Detect which cell encompasses the target text, then output its [X, Y] center coordinate. 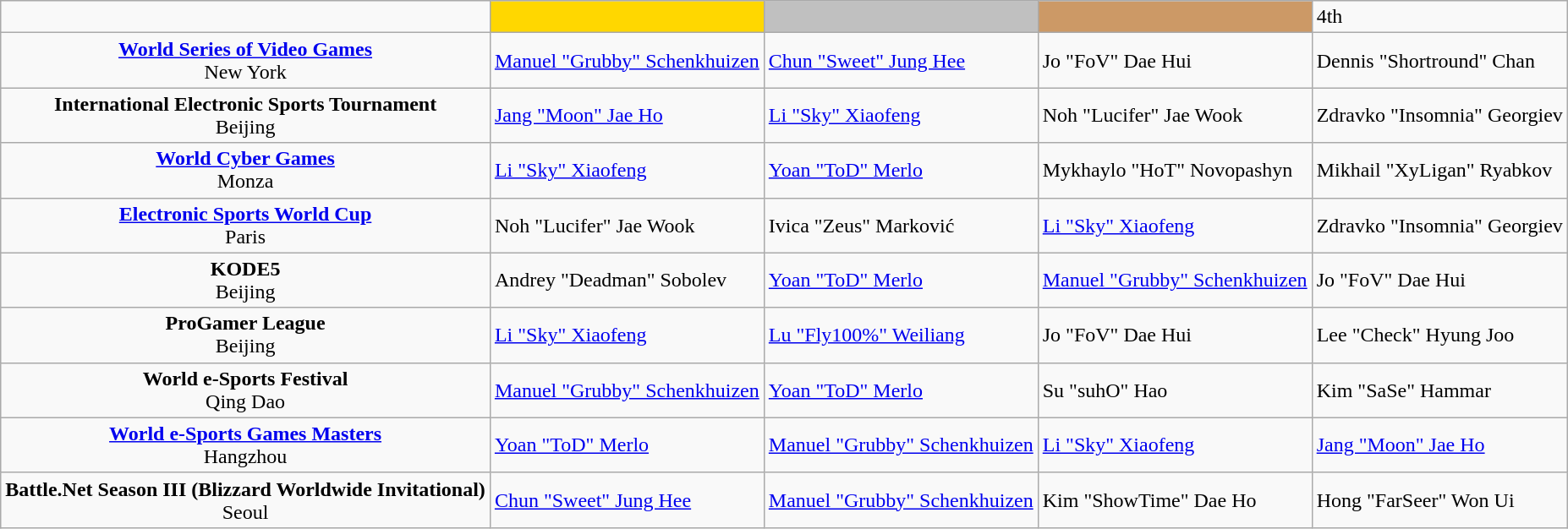
Kim "SaSe" Hammar [1439, 390]
World e-Sports Festival Qing Dao [245, 390]
Lu "Fly100%" Weiliang [901, 335]
Lee "Check" Hyung Joo [1439, 335]
4th [1439, 17]
Mikhail "XyLigan" Ryabkov [1439, 171]
KODE5 Beijing [245, 281]
Battle.Net Season III (Blizzard Worldwide Invitational) Seoul [245, 500]
Kim "ShowTime" Dae Ho [1175, 500]
Dennis "Shortround" Chan [1439, 61]
Andrey "Deadman" Sobolev [627, 281]
Su "suhO" Hao [1175, 390]
ProGamer League Beijing [245, 335]
Hong "FarSeer" Won Ui [1439, 500]
Electronic Sports World Cup Paris [245, 225]
Ivica "Zeus" Marković [901, 225]
World e-Sports Games Masters Hangzhou [245, 444]
International Electronic Sports Tournament Beijing [245, 115]
World Series of Video Games New York [245, 61]
Mykhaylo "HoT" Novopashyn [1175, 171]
World Cyber Games Monza [245, 171]
